Return the (x, y) coordinate for the center point of the cell that contains the specified text.  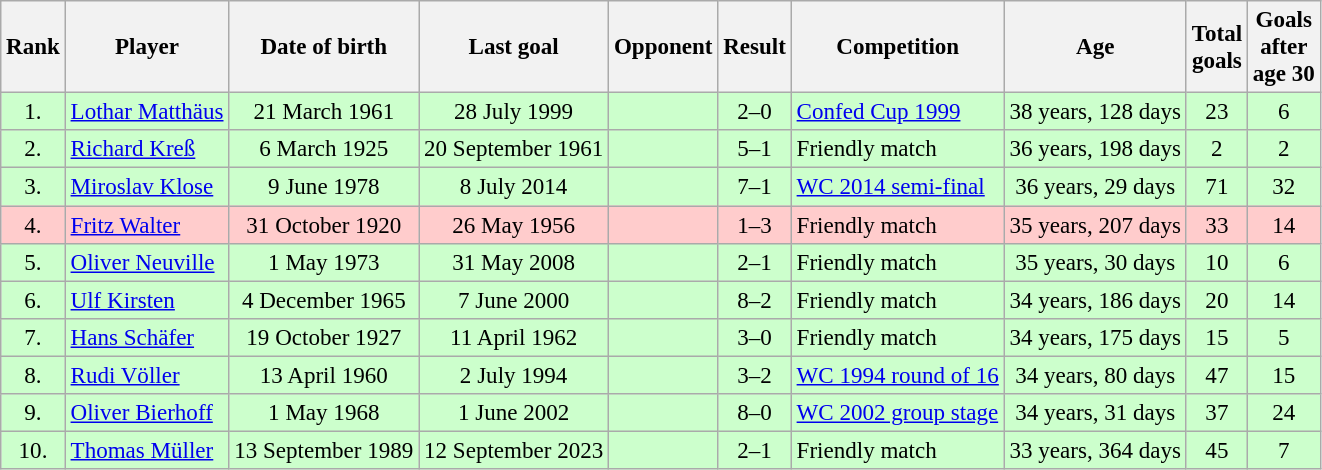
Thomas Müller (147, 451)
35 years, 207 days (1095, 225)
Age (1095, 47)
Date of birth (324, 47)
8 July 2014 (514, 187)
Player (147, 47)
2. (33, 149)
19 October 1927 (324, 338)
7 June 2000 (514, 300)
8. (33, 376)
3. (33, 187)
Rank (33, 47)
4 December 1965 (324, 300)
35 years, 30 days (1095, 263)
37 (1216, 413)
5. (33, 263)
3–2 (754, 376)
20 September 1961 (514, 149)
33 years, 364 days (1095, 451)
9. (33, 413)
Richard Kreß (147, 149)
33 (1216, 225)
13 September 1989 (324, 451)
6 March 1925 (324, 149)
WC 2002 group stage (898, 413)
3–0 (754, 338)
10. (33, 451)
7–1 (754, 187)
31 October 1920 (324, 225)
1. (33, 112)
WC 1994 round of 16 (898, 376)
34 years, 175 days (1095, 338)
13 April 1960 (324, 376)
34 years, 186 days (1095, 300)
Hans Schäfer (147, 338)
9 June 1978 (324, 187)
1 May 1973 (324, 263)
4. (33, 225)
34 years, 31 days (1095, 413)
Last goal (514, 47)
12 September 2023 (514, 451)
Goalsafterage 30 (1284, 47)
WC 2014 semi-final (898, 187)
Opponent (664, 47)
8–2 (754, 300)
1 May 1968 (324, 413)
8–0 (754, 413)
47 (1216, 376)
36 years, 198 days (1095, 149)
Competition (898, 47)
2–0 (754, 112)
Oliver Neuville (147, 263)
7 (1284, 451)
Oliver Bierhoff (147, 413)
2 July 1994 (514, 376)
34 years, 80 days (1095, 376)
Fritz Walter (147, 225)
23 (1216, 112)
Miroslav Klose (147, 187)
Totalgoals (1216, 47)
31 May 2008 (514, 263)
Lothar Matthäus (147, 112)
Result (754, 47)
1–3 (754, 225)
32 (1284, 187)
24 (1284, 413)
5 (1284, 338)
36 years, 29 days (1095, 187)
26 May 1956 (514, 225)
Ulf Kirsten (147, 300)
Rudi Völler (147, 376)
Confed Cup 1999 (898, 112)
10 (1216, 263)
28 July 1999 (514, 112)
20 (1216, 300)
21 March 1961 (324, 112)
5–1 (754, 149)
1 June 2002 (514, 413)
45 (1216, 451)
7. (33, 338)
11 April 1962 (514, 338)
38 years, 128 days (1095, 112)
6. (33, 300)
71 (1216, 187)
